Pinpoint the cell where the given text exists, returning its [X, Y] midpoint coordinate. 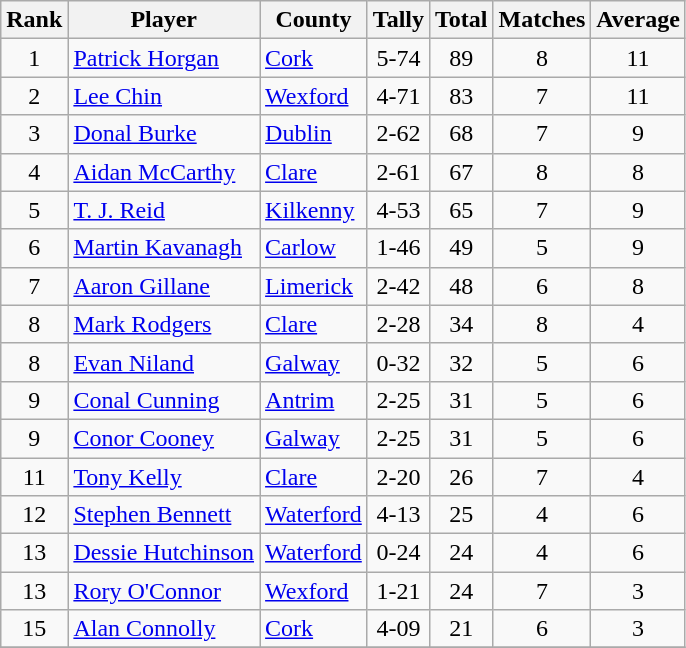
2-28 [398, 324]
1-46 [398, 248]
89 [462, 58]
4-71 [398, 96]
26 [462, 477]
Matches [542, 20]
49 [462, 248]
48 [462, 286]
2-20 [398, 477]
Tony Kelly [164, 477]
Stephen Bennett [164, 515]
Carlow [314, 248]
2-42 [398, 286]
67 [462, 172]
Rank [34, 20]
4-53 [398, 210]
83 [462, 96]
5-74 [398, 58]
25 [462, 515]
1-21 [398, 591]
Mark Rodgers [164, 324]
Average [638, 20]
Dublin [314, 134]
2-61 [398, 172]
Martin Kavanagh [164, 248]
Kilkenny [314, 210]
Conor Cooney [164, 438]
Patrick Horgan [164, 58]
Alan Connolly [164, 629]
32 [462, 362]
34 [462, 324]
2 [34, 96]
T. J. Reid [164, 210]
Rory O'Connor [164, 591]
Dessie Hutchinson [164, 553]
4-09 [398, 629]
Player [164, 20]
4-13 [398, 515]
Limerick [314, 286]
Donal Burke [164, 134]
Tally [398, 20]
Lee Chin [164, 96]
68 [462, 134]
Aidan McCarthy [164, 172]
0-24 [398, 553]
Total [462, 20]
1 [34, 58]
21 [462, 629]
Conal Cunning [164, 400]
Antrim [314, 400]
2-62 [398, 134]
County [314, 20]
Evan Niland [164, 362]
65 [462, 210]
Aaron Gillane [164, 286]
15 [34, 629]
0-32 [398, 362]
12 [34, 515]
